Capture the cell that displays the provided text and extract its (X, Y) central coordinate. 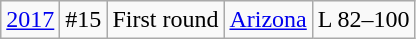
Arizona (268, 20)
#15 (84, 20)
L 82–100 (364, 20)
2017 (30, 20)
First round (166, 20)
